Scan for the cell matching the given text and deliver its [X, Y] coordinate at center. 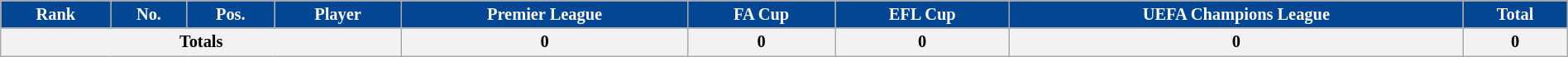
No. [149, 14]
Premier League [545, 14]
EFL Cup [923, 14]
Pos. [230, 14]
FA Cup [761, 14]
UEFA Champions League [1236, 14]
Player [338, 14]
Total [1515, 14]
Rank [56, 14]
Totals [202, 42]
